Provide the [X, Y] coordinate of the cell's center where the given text is located.  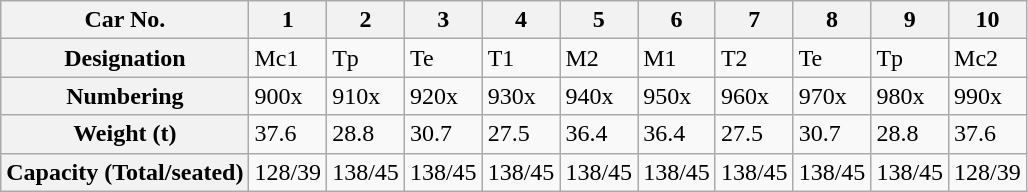
910x [366, 96]
950x [677, 96]
970x [832, 96]
4 [521, 20]
9 [910, 20]
1 [288, 20]
7 [754, 20]
M1 [677, 58]
M2 [599, 58]
Weight (t) [125, 134]
T1 [521, 58]
T2 [754, 58]
Car No. [125, 20]
980x [910, 96]
10 [988, 20]
940x [599, 96]
3 [443, 20]
6 [677, 20]
920x [443, 96]
Designation [125, 58]
8 [832, 20]
990x [988, 96]
Mc1 [288, 58]
2 [366, 20]
960x [754, 96]
5 [599, 20]
Capacity (Total/seated) [125, 172]
Numbering [125, 96]
900x [288, 96]
930x [521, 96]
Mc2 [988, 58]
